Return [X, Y] of the center of cell containing provided text 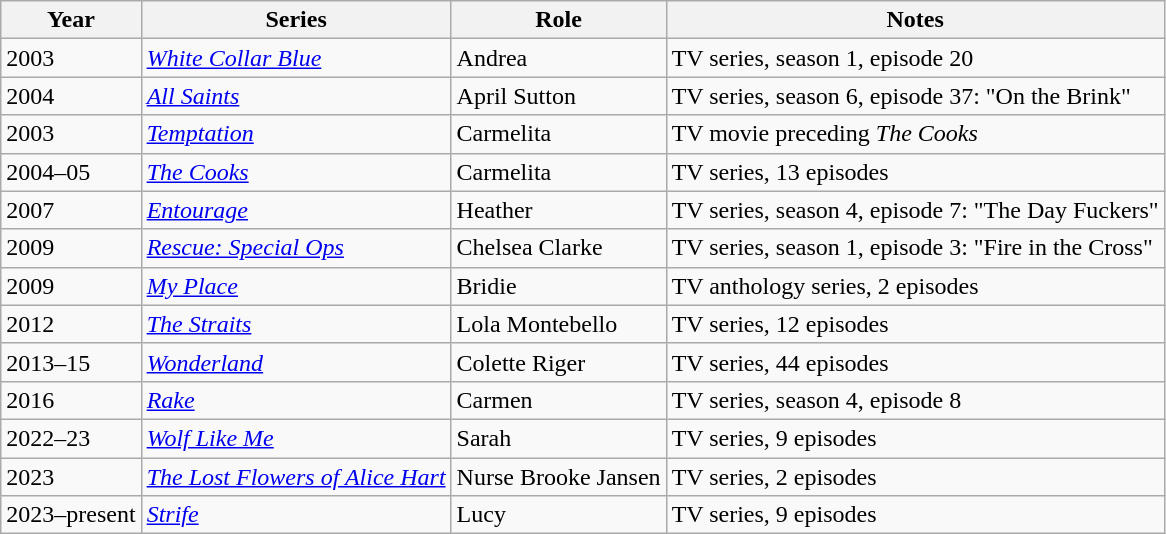
TV series, 12 episodes [915, 324]
Wonderland [296, 362]
Notes [915, 20]
Wolf Like Me [296, 438]
TV movie preceding The Cooks [915, 134]
2004 [71, 96]
Lucy [558, 515]
The Straits [296, 324]
TV series, season 1, episode 3: "Fire in the Cross" [915, 248]
Carmen [558, 400]
Rake [296, 400]
TV series, 44 episodes [915, 362]
TV series, 13 episodes [915, 172]
Strife [296, 515]
Nurse Brooke Jansen [558, 477]
2022–23 [71, 438]
Temptation [296, 134]
Andrea [558, 58]
2004–05 [71, 172]
Series [296, 20]
2007 [71, 210]
The Cooks [296, 172]
TV series, season 1, episode 20 [915, 58]
2012 [71, 324]
Entourage [296, 210]
White Collar Blue [296, 58]
Colette Riger [558, 362]
My Place [296, 286]
2023–present [71, 515]
Bridie [558, 286]
Sarah [558, 438]
2013–15 [71, 362]
Lola Montebello [558, 324]
Chelsea Clarke [558, 248]
TV series, 2 episodes [915, 477]
April Sutton [558, 96]
Role [558, 20]
All Saints [296, 96]
Heather [558, 210]
Year [71, 20]
TV anthology series, 2 episodes [915, 286]
Rescue: Special Ops [296, 248]
TV series, season 4, episode 8 [915, 400]
TV series, season 6, episode 37: "On the Brink" [915, 96]
2023 [71, 477]
The Lost Flowers of Alice Hart [296, 477]
2016 [71, 400]
TV series, season 4, episode 7: "The Day Fuckers" [915, 210]
